Search for the cell housing the specified text and yield its [x, y] center coordinate. 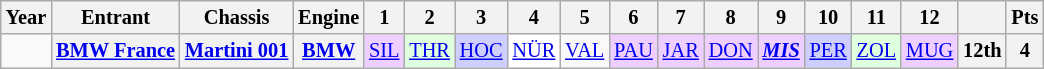
12 [930, 17]
ZOL [876, 51]
MUG [930, 51]
JAR [681, 51]
HOC [482, 51]
MIS [782, 51]
10 [828, 17]
PER [828, 51]
Engine [328, 17]
DON [731, 51]
7 [681, 17]
PAU [634, 51]
12th [982, 51]
11 [876, 17]
9 [782, 17]
3 [482, 17]
Year [26, 17]
2 [429, 17]
SIL [384, 51]
5 [584, 17]
VAL [584, 51]
NÜR [534, 51]
Entrant [116, 17]
BMW France [116, 51]
8 [731, 17]
BMW [328, 51]
THR [429, 51]
6 [634, 17]
Martini 001 [236, 51]
Pts [1024, 17]
1 [384, 17]
Chassis [236, 17]
